Find where the given text appears and provide that cell's center as (X, Y) coordinate. 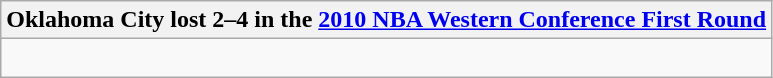
Oklahoma City lost 2–4 in the 2010 NBA Western Conference First Round (386, 20)
